Locate the cell with the specified text and output its [X, Y] center coordinate. 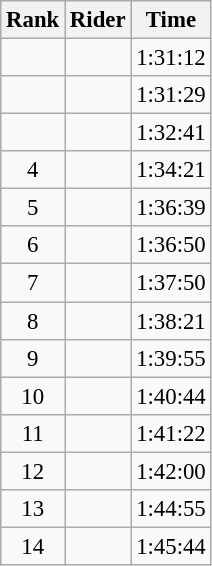
1:40:44 [171, 396]
4 [33, 170]
1:45:44 [171, 546]
Rider [98, 20]
1:31:29 [171, 95]
9 [33, 358]
1:32:41 [171, 133]
1:44:55 [171, 509]
1:34:21 [171, 170]
10 [33, 396]
14 [33, 546]
1:36:39 [171, 208]
1:37:50 [171, 283]
1:42:00 [171, 471]
6 [33, 245]
1:31:12 [171, 58]
1:41:22 [171, 433]
Time [171, 20]
Rank [33, 20]
7 [33, 283]
1:39:55 [171, 358]
12 [33, 471]
1:36:50 [171, 245]
8 [33, 321]
1:38:21 [171, 321]
5 [33, 208]
13 [33, 509]
11 [33, 433]
